Pinpoint the cell where the given text exists, returning its [X, Y] midpoint coordinate. 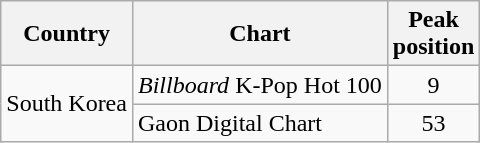
9 [433, 85]
Chart [260, 34]
Country [67, 34]
Peakposition [433, 34]
53 [433, 123]
Gaon Digital Chart [260, 123]
South Korea [67, 104]
Billboard K-Pop Hot 100 [260, 85]
